Locate the cell with the specified text and output its [X, Y] center coordinate. 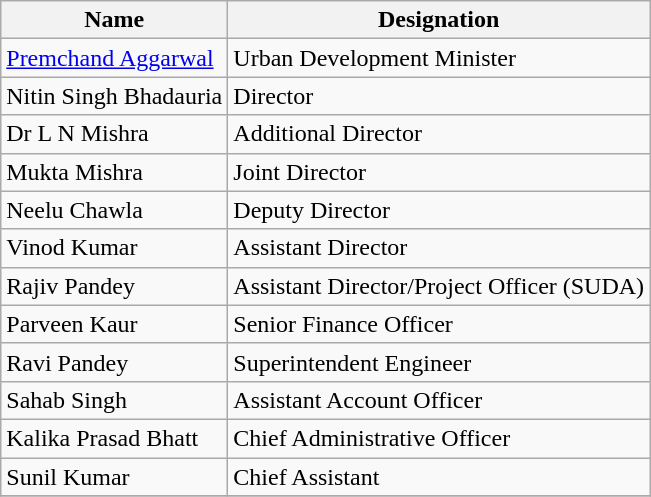
Neelu Chawla [114, 210]
Name [114, 20]
Chief Administrative Officer [439, 438]
Mukta Mishra [114, 172]
Senior Finance Officer [439, 324]
Dr L N Mishra [114, 134]
Sahab Singh [114, 400]
Premchand Aggarwal [114, 58]
Assistant Director [439, 248]
Joint Director [439, 172]
Director [439, 96]
Additional Director [439, 134]
Ravi Pandey [114, 362]
Vinod Kumar [114, 248]
Parveen Kaur [114, 324]
Rajiv Pandey [114, 286]
Chief Assistant [439, 477]
Deputy Director [439, 210]
Assistant Account Officer [439, 400]
Superintendent Engineer [439, 362]
Nitin Singh Bhadauria [114, 96]
Sunil Kumar [114, 477]
Kalika Prasad Bhatt [114, 438]
Designation [439, 20]
Urban Development Minister [439, 58]
Assistant Director/Project Officer (SUDA) [439, 286]
